Find where the given text appears and provide that cell's center as [x, y] coordinate. 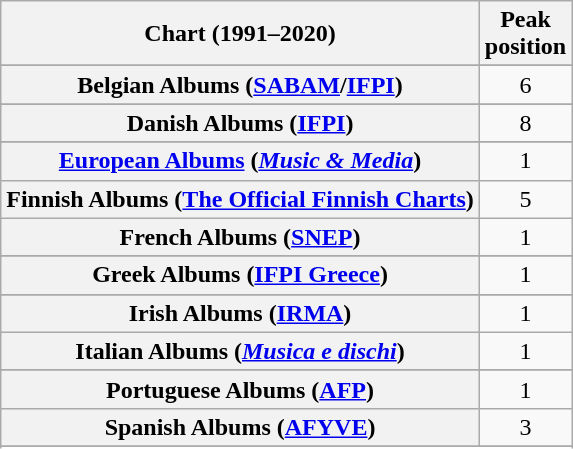
Chart (1991–2020) [240, 34]
8 [525, 123]
6 [525, 85]
Italian Albums (Musica e dischi) [240, 351]
Spanish Albums (AFYVE) [240, 427]
Belgian Albums (SABAM/IFPI) [240, 85]
French Albums (SNEP) [240, 237]
Greek Albums (IFPI Greece) [240, 275]
Peakposition [525, 34]
5 [525, 199]
European Albums (Music & Media) [240, 161]
3 [525, 427]
Portuguese Albums (AFP) [240, 389]
Danish Albums (IFPI) [240, 123]
Irish Albums (IRMA) [240, 313]
Finnish Albums (The Official Finnish Charts) [240, 199]
